Search for the cell housing the specified text and yield its [X, Y] center coordinate. 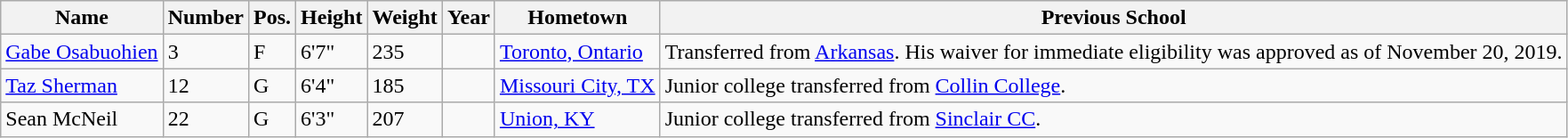
Transferred from Arkansas. His waiver for immediate eligibility was approved as of November 20, 2019. [1114, 52]
Junior college transferred from Collin College. [1114, 85]
Junior college transferred from Sinclair CC. [1114, 119]
6'3" [332, 119]
6'4" [332, 85]
Year [468, 18]
Number [205, 18]
207 [405, 119]
235 [405, 52]
Taz Sherman [82, 85]
Gabe Osabuohien [82, 52]
Union, KY [577, 119]
3 [205, 52]
12 [205, 85]
185 [405, 85]
Pos. [272, 18]
Name [82, 18]
Toronto, Ontario [577, 52]
6'7" [332, 52]
Missouri City, TX [577, 85]
Previous School [1114, 18]
Sean McNeil [82, 119]
Weight [405, 18]
Hometown [577, 18]
22 [205, 119]
F [272, 52]
Height [332, 18]
